Extract the (X, Y) coordinate from the center of the cell holding the provided text.  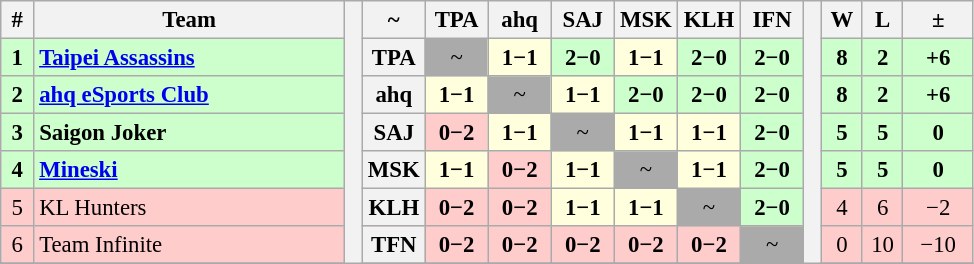
10 (882, 245)
−2 (938, 208)
1 (18, 58)
Mineski (190, 170)
IFN (772, 20)
3 (18, 133)
Team (190, 20)
# (18, 20)
ahq eSports Club (190, 95)
Saigon Joker (190, 133)
−10 (938, 245)
W (842, 20)
Taipei Assassins (190, 58)
L (882, 20)
⁠KL Hunters (190, 208)
± (938, 20)
⁠⁠Team Infinite (190, 245)
TFN (394, 245)
